Return [x, y] of the center of cell containing provided text 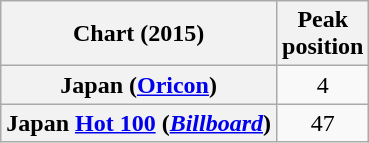
Peakposition [323, 34]
Japan (Oricon) [139, 85]
47 [323, 123]
Chart (2015) [139, 34]
Japan Hot 100 (Billboard) [139, 123]
4 [323, 85]
